Detect which cell encompasses the target text, then output its [X, Y] center coordinate. 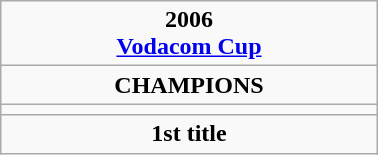
2006 Vodacom Cup [189, 34]
1st title [189, 134]
CHAMPIONS [189, 85]
